Detect which cell encompasses the target text, then output its (x, y) center coordinate. 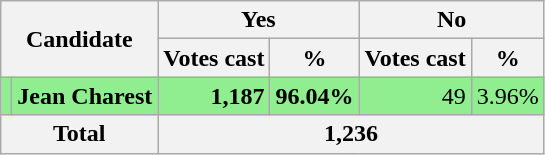
49 (415, 96)
96.04% (314, 96)
Candidate (80, 39)
Total (80, 134)
1,236 (351, 134)
Yes (258, 20)
No (452, 20)
Jean Charest (85, 96)
3.96% (508, 96)
1,187 (214, 96)
